For the text-containing cell, return its midpoint in (x, y) coordinate format. 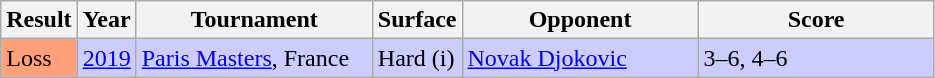
Score (816, 20)
Loss (39, 58)
2019 (106, 58)
Hard (i) (417, 58)
Novak Djokovic (580, 58)
Paris Masters, France (254, 58)
3–6, 4–6 (816, 58)
Tournament (254, 20)
Opponent (580, 20)
Result (39, 20)
Year (106, 20)
Surface (417, 20)
